Provide the (X, Y) coordinate of the cell's center where the given text is located.  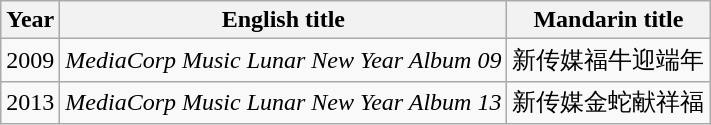
MediaCorp Music Lunar New Year Album 13 (284, 102)
English title (284, 20)
新传媒金蛇献祥福 (608, 102)
新传媒福牛迎端年 (608, 60)
MediaCorp Music Lunar New Year Album 09 (284, 60)
2013 (30, 102)
2009 (30, 60)
Mandarin title (608, 20)
Year (30, 20)
